Output the (x, y) coordinate of the center of the cell containing the given text.  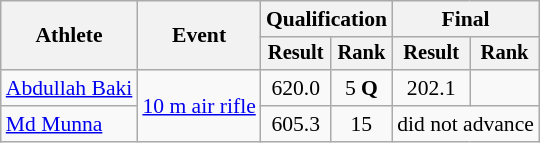
5 Q (362, 88)
Md Munna (70, 124)
Final (466, 19)
202.1 (431, 88)
Qualification (326, 19)
15 (362, 124)
Abdullah Baki (70, 88)
10 m air rifle (198, 106)
605.3 (296, 124)
Athlete (70, 36)
Event (198, 36)
did not advance (466, 124)
620.0 (296, 88)
